Capture the cell that displays the provided text and extract its (x, y) central coordinate. 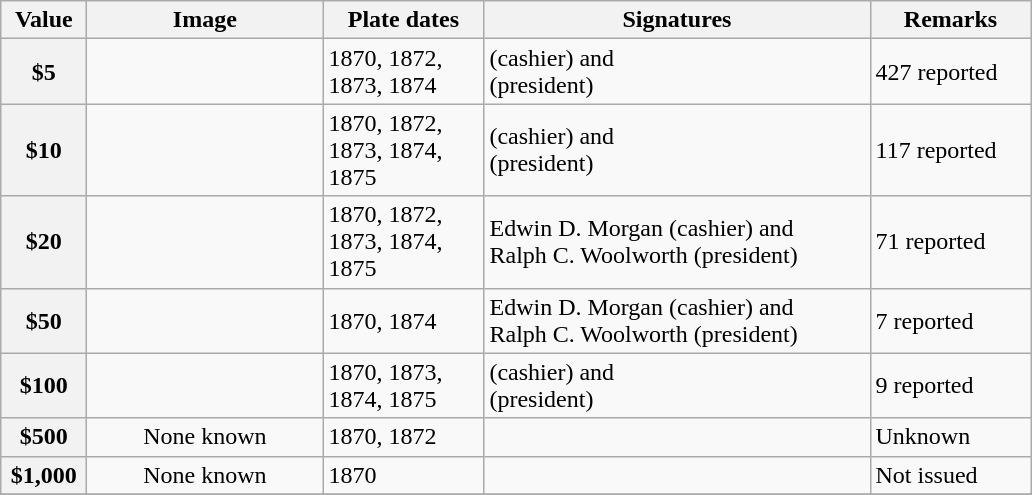
$20 (44, 242)
1870 (404, 475)
$100 (44, 386)
427 reported (950, 72)
$5 (44, 72)
Remarks (950, 20)
Unknown (950, 437)
$500 (44, 437)
9 reported (950, 386)
117 reported (950, 150)
$50 (44, 320)
1870, 1874 (404, 320)
Not issued (950, 475)
7 reported (950, 320)
Value (44, 20)
1870, 1872, 1873, 1874 (404, 72)
71 reported (950, 242)
Plate dates (404, 20)
Signatures (677, 20)
1870, 1872 (404, 437)
$10 (44, 150)
Image (205, 20)
$1,000 (44, 475)
1870, 1873, 1874, 1875 (404, 386)
